Detect which cell encompasses the target text, then output its [X, Y] center coordinate. 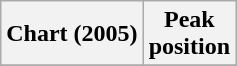
Chart (2005) [72, 34]
Peakposition [189, 34]
